Pinpoint the cell where the given text exists, returning its [X, Y] midpoint coordinate. 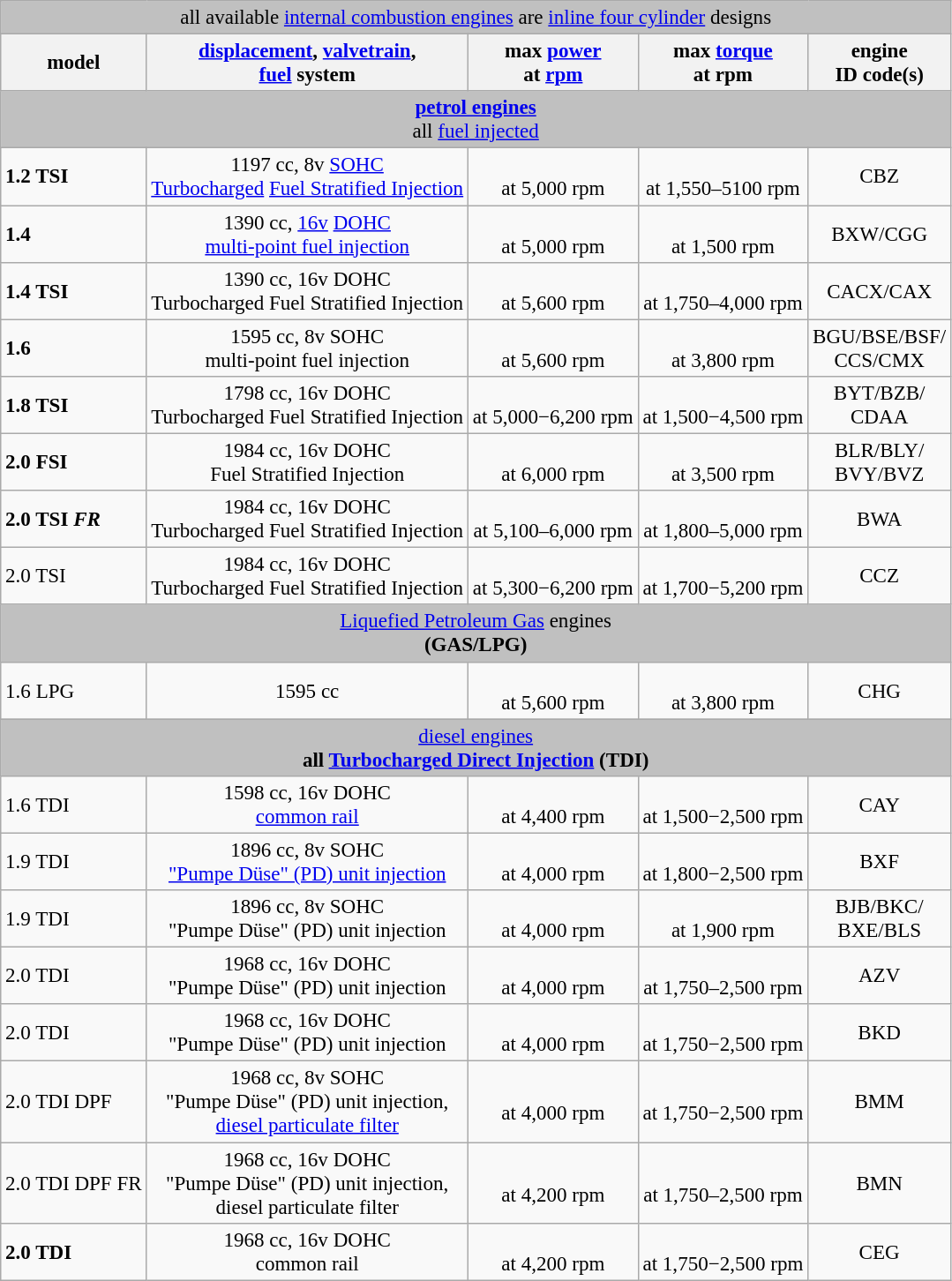
2.0 TDI DPF FR [74, 1183]
1.2 TSI [74, 176]
at 1,750–4,000 rpm [723, 291]
1.6 [74, 348]
1798 cc, 16v DOHCTurbocharged Fuel Stratified Injection [307, 406]
BYT/BZB/CDAA [880, 406]
at 1,550–5100 rpm [723, 176]
BXF [880, 861]
at 5,100–6,000 rpm [552, 519]
max powerat rpm [552, 64]
at 1,800−2,500 rpm [723, 861]
at 1,500−4,500 rpm [723, 406]
at 1,700−5,200 rpm [723, 577]
2.0 TSI FR [74, 519]
at 5,300−6,200 rpm [552, 577]
model [74, 64]
CAY [880, 805]
1595 cc, 8v SOHCmulti-point fuel injection [307, 348]
CBZ [880, 176]
1390 cc, 16v DOHCmulti-point fuel injection [307, 235]
2.0 TSI [74, 577]
AZV [880, 976]
CACX/CAX [880, 291]
1197 cc, 8v SOHCTurbocharged Fuel Stratified Injection [307, 176]
at 1,900 rpm [723, 919]
1984 cc, 16v DOHCFuel Stratified Injection [307, 462]
1595 cc [307, 690]
diesel enginesall Turbocharged Direct Injection (TDI) [476, 748]
petrol enginesall fuel injected [476, 120]
1.6 TDI [74, 805]
CHG [880, 690]
all available internal combustion engines are inline four cylinder designs [476, 18]
1968 cc, 16v DOHC"Pumpe Düse" (PD) unit injection,diesel particulate filter [307, 1183]
CEG [880, 1253]
at 1,800–5,000 rpm [723, 519]
1.8 TSI [74, 406]
at 1,500−2,500 rpm [723, 805]
2.0 TDI DPF [74, 1102]
BLR/BLY/BVY/BVZ [880, 462]
BMM [880, 1102]
engineID code(s) [880, 64]
2.0 FSI [74, 462]
at 1,500 rpm [723, 235]
1968 cc, 8v SOHC"Pumpe Düse" (PD) unit injection,diesel particulate filter [307, 1102]
displacement, valvetrain,fuel system [307, 64]
1598 cc, 16v DOHCcommon rail [307, 805]
1.4 TSI [74, 291]
1.6 LPG [74, 690]
at 4,400 rpm [552, 805]
1390 cc, 16v DOHCTurbocharged Fuel Stratified Injection [307, 291]
BMN [880, 1183]
at 3,500 rpm [723, 462]
BWA [880, 519]
1968 cc, 16v DOHCcommon rail [307, 1253]
at 6,000 rpm [552, 462]
CCZ [880, 577]
BKD [880, 1032]
BXW/CGG [880, 235]
BJB/BKC/BXE/BLS [880, 919]
Liquefied Petroleum Gas engines(GAS/LPG) [476, 633]
max torqueat rpm [723, 64]
BGU/BSE/BSF/CCS/CMX [880, 348]
at 5,000−6,200 rpm [552, 406]
1.4 [74, 235]
